Detect which cell encompasses the target text, then output its [X, Y] center coordinate. 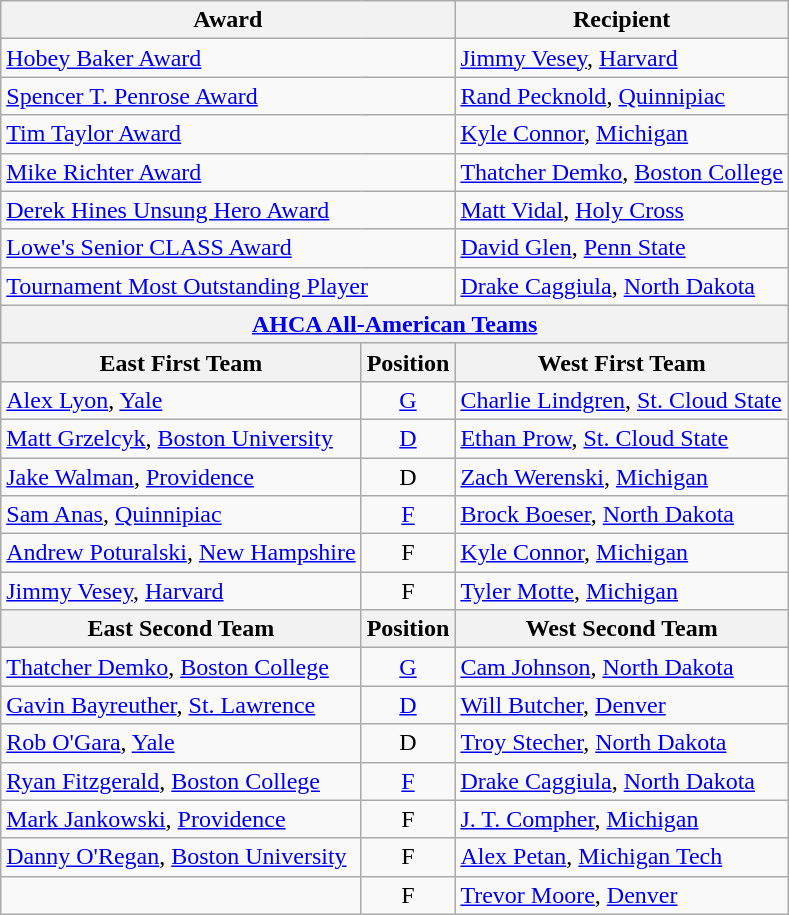
Tournament Most Outstanding Player [228, 286]
Mark Jankowski, Providence [181, 819]
Charlie Lindgren, St. Cloud State [622, 400]
Alex Petan, Michigan Tech [622, 857]
Sam Anas, Quinnipiac [181, 515]
Brock Boeser, North Dakota [622, 515]
David Glen, Penn State [622, 248]
Tyler Motte, Michigan [622, 591]
Trevor Moore, Denver [622, 895]
Troy Stecher, North Dakota [622, 743]
Zach Werenski, Michigan [622, 477]
Ethan Prow, St. Cloud State [622, 438]
West Second Team [622, 629]
East Second Team [181, 629]
AHCA All-American Teams [395, 324]
Jake Walman, Providence [181, 477]
Rand Pecknold, Quinnipiac [622, 96]
Danny O'Regan, Boston University [181, 857]
Spencer T. Penrose Award [228, 96]
Cam Johnson, North Dakota [622, 667]
Andrew Poturalski, New Hampshire [181, 553]
Hobey Baker Award [228, 58]
Recipient [622, 20]
Lowe's Senior CLASS Award [228, 248]
Matt Vidal, Holy Cross [622, 210]
Award [228, 20]
Ryan Fitzgerald, Boston College [181, 781]
Derek Hines Unsung Hero Award [228, 210]
Mike Richter Award [228, 172]
Tim Taylor Award [228, 134]
Gavin Bayreuther, St. Lawrence [181, 705]
J. T. Compher, Michigan [622, 819]
Will Butcher, Denver [622, 705]
Alex Lyon, Yale [181, 400]
East First Team [181, 362]
West First Team [622, 362]
Rob O'Gara, Yale [181, 743]
Matt Grzelcyk, Boston University [181, 438]
